Search for the cell housing the specified text and yield its (X, Y) center coordinate. 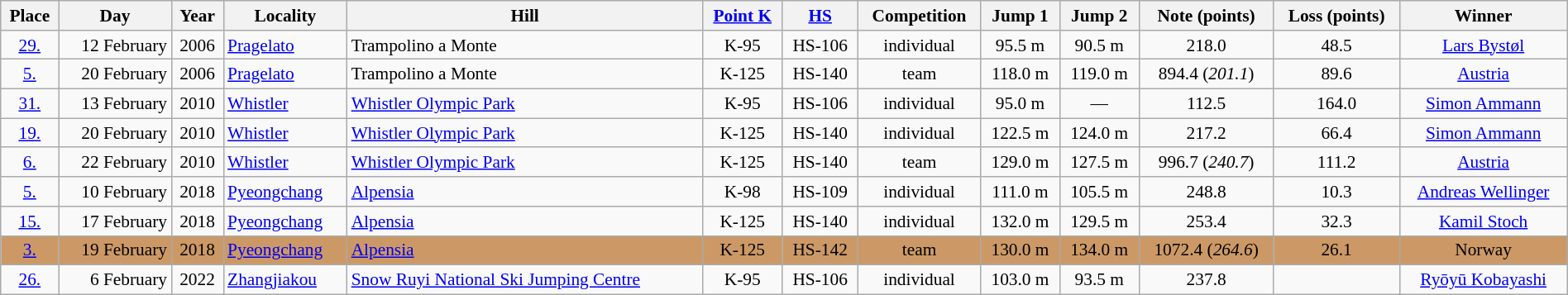
HS-142 (820, 250)
127.5 m (1099, 163)
Lars Bystøl (1484, 45)
894.4 (201.1) (1206, 74)
6 February (115, 280)
217.2 (1206, 133)
95.0 m (1021, 104)
6. (30, 163)
Winner (1484, 16)
218.0 (1206, 45)
13 February (115, 104)
248.8 (1206, 192)
164.0 (1336, 104)
Point K (743, 16)
132.0 m (1021, 221)
26.1 (1336, 250)
Competition (919, 16)
19. (30, 133)
29. (30, 45)
Loss (points) (1336, 16)
31. (30, 104)
95.5 m (1021, 45)
32.3 (1336, 221)
996.7 (240.7) (1206, 163)
48.5 (1336, 45)
111.2 (1336, 163)
118.0 m (1021, 74)
Note (points) (1206, 16)
K-98 (743, 192)
90.5 m (1099, 45)
103.0 m (1021, 280)
Year (197, 16)
HS (820, 16)
12 February (115, 45)
Andreas Wellinger (1484, 192)
Norway (1484, 250)
129.5 m (1099, 221)
66.4 (1336, 133)
Jump 2 (1099, 16)
Day (115, 16)
122.5 m (1021, 133)
— (1099, 104)
Zhangjiakou (285, 280)
129.0 m (1021, 163)
Ryōyū Kobayashi (1484, 280)
112.5 (1206, 104)
1072.4 (264.6) (1206, 250)
3. (30, 250)
253.4 (1206, 221)
Place (30, 16)
19 February (115, 250)
15. (30, 221)
Jump 1 (1021, 16)
26. (30, 280)
Hill (525, 16)
10 February (115, 192)
2022 (197, 280)
Locality (285, 16)
Snow Ruyi National Ski Jumping Centre (525, 280)
89.6 (1336, 74)
105.5 m (1099, 192)
119.0 m (1099, 74)
237.8 (1206, 280)
22 February (115, 163)
134.0 m (1099, 250)
HS-109 (820, 192)
130.0 m (1021, 250)
124.0 m (1099, 133)
93.5 m (1099, 280)
17 February (115, 221)
Kamil Stoch (1484, 221)
10.3 (1336, 192)
111.0 m (1021, 192)
